From the cell containing the given text, extract its center point as (X, Y) coordinate. 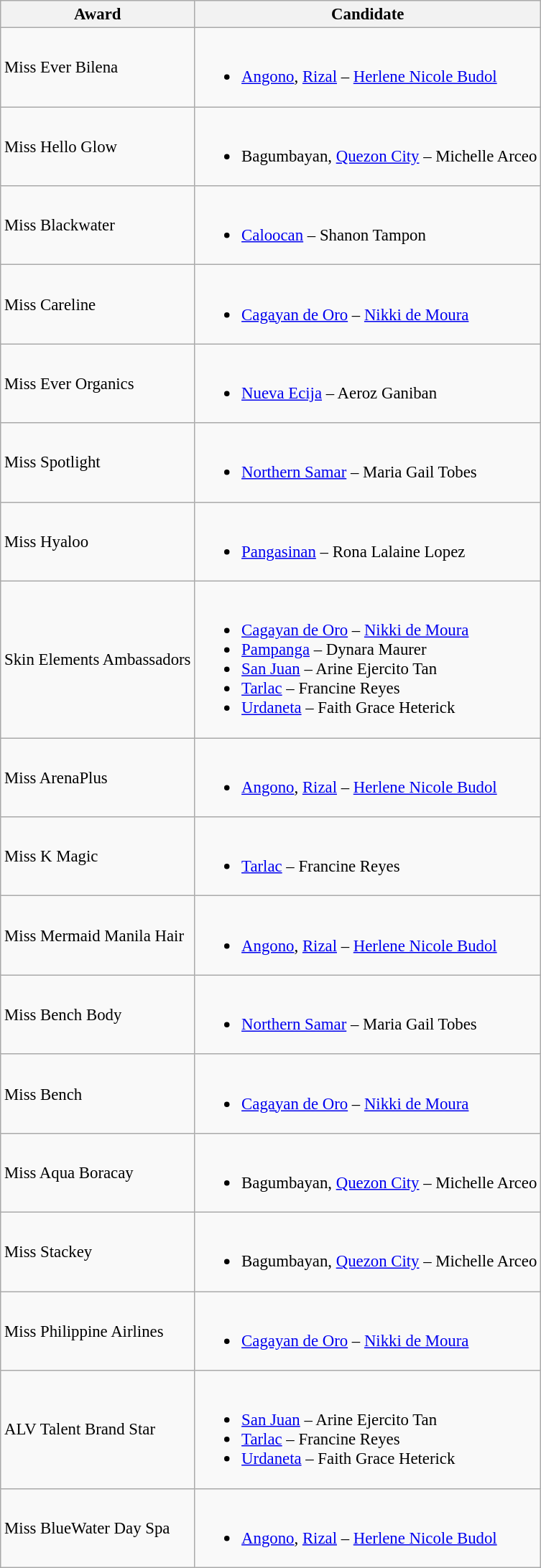
Miss K Magic (98, 857)
Miss Ever Bilena (98, 67)
Miss Mermaid Manila Hair (98, 935)
Miss Blackwater (98, 225)
Miss Ever Organics (98, 383)
Miss ArenaPlus (98, 778)
Cagayan de Oro – Nikki de MouraPampanga – Dynara MaurerSan Juan – Arine Ejercito TanTarlac – Francine ReyesUrdaneta – Faith Grace Heterick (368, 660)
Miss Stackey (98, 1252)
Miss Aqua Boracay (98, 1173)
Nueva Ecija – Aeroz Ganiban (368, 383)
Miss Spotlight (98, 462)
Award (98, 14)
Caloocan – Shanon Tampon (368, 225)
Tarlac – Francine Reyes (368, 857)
San Juan – Arine Ejercito TanTarlac – Francine ReyesUrdaneta – Faith Grace Heterick (368, 1429)
Miss Philippine Airlines (98, 1331)
ALV Talent Brand Star (98, 1429)
Skin Elements Ambassadors (98, 660)
Candidate (368, 14)
Miss Bench (98, 1093)
Miss Bench Body (98, 1014)
Miss Hello Glow (98, 146)
Miss BlueWater Day Spa (98, 1528)
Pangasinan – Rona Lalaine Lopez (368, 541)
Miss Hyaloo (98, 541)
Miss Careline (98, 304)
